Return [x, y] of the center of cell containing provided text 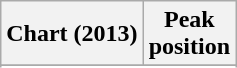
Peakposition [189, 34]
Chart (2013) [72, 34]
